Output the [X, Y] coordinate of the center of the cell containing the given text.  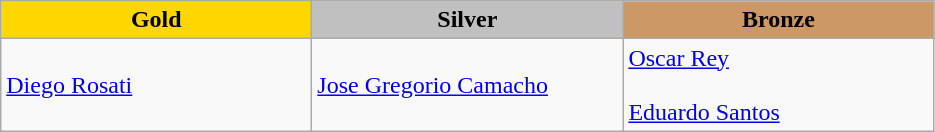
Diego Rosati [156, 85]
Jose Gregorio Camacho [468, 85]
Silver [468, 20]
Oscar ReyEduardo Santos [778, 85]
Gold [156, 20]
Bronze [778, 20]
